Find where the given text appears and provide that cell's center as (x, y) coordinate. 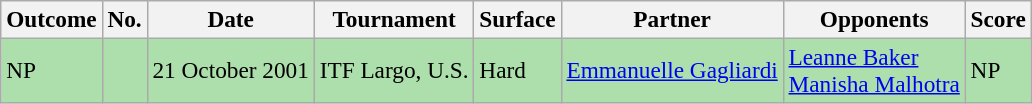
Hard (518, 70)
21 October 2001 (230, 70)
No. (124, 19)
Leanne Baker Manisha Malhotra (874, 70)
Opponents (874, 19)
Partner (672, 19)
Emmanuelle Gagliardi (672, 70)
Score (998, 19)
ITF Largo, U.S. (394, 70)
Outcome (52, 19)
Tournament (394, 19)
Date (230, 19)
Surface (518, 19)
